Output the (X, Y) coordinate of the center of the cell containing the given text.  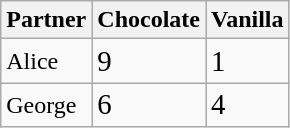
Partner (46, 20)
Vanilla (248, 20)
George (46, 105)
Alice (46, 61)
6 (149, 105)
4 (248, 105)
1 (248, 61)
9 (149, 61)
Chocolate (149, 20)
